Search for the cell housing the specified text and yield its [X, Y] center coordinate. 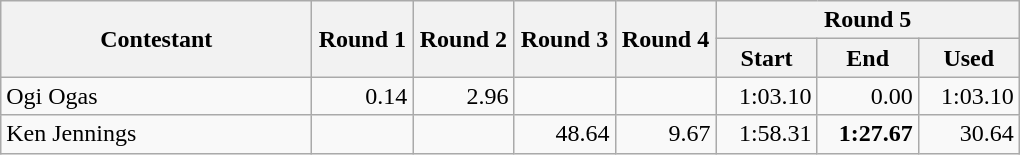
1:27.67 [868, 134]
Used [968, 58]
9.67 [666, 134]
Round 2 [464, 39]
2.96 [464, 96]
0.00 [868, 96]
30.64 [968, 134]
1:58.31 [766, 134]
Round 5 [868, 20]
Ken Jennings [156, 134]
Start [766, 58]
Ogi Ogas [156, 96]
Round 1 [362, 39]
Round 3 [564, 39]
Round 4 [666, 39]
48.64 [564, 134]
Contestant [156, 39]
0.14 [362, 96]
End [868, 58]
